Output the [x, y] coordinate of the center of the cell containing the given text.  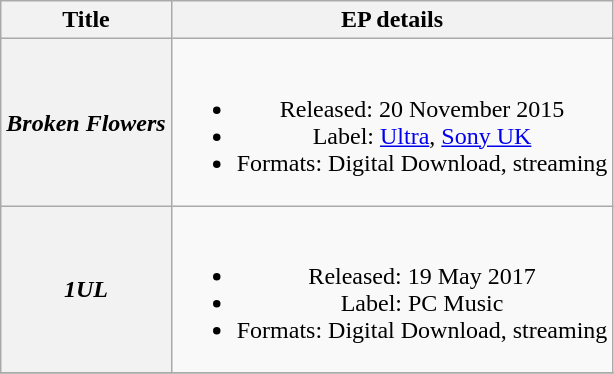
1UL [86, 290]
EP details [392, 20]
Broken Flowers [86, 122]
Title [86, 20]
Released: 20 November 2015Label: Ultra, Sony UKFormats: Digital Download, streaming [392, 122]
Released: 19 May 2017Label: PC MusicFormats: Digital Download, streaming [392, 290]
